Pinpoint the cell where the given text exists, returning its (X, Y) midpoint coordinate. 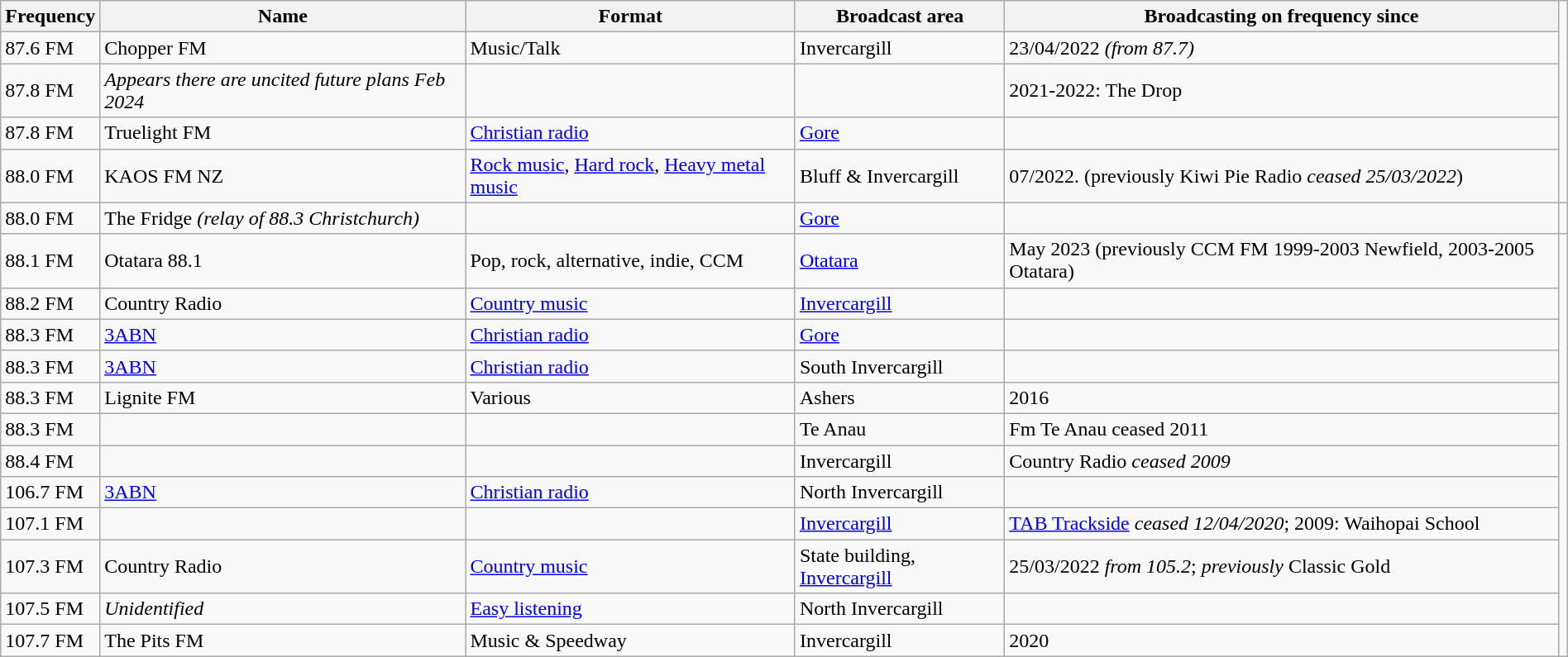
88.1 FM (50, 261)
May 2023 (previously CCM FM 1999-2003 Newfield, 2003-2005 Otatara) (1282, 261)
Appears there are uncited future plans Feb 2024 (283, 91)
Unidentified (283, 609)
107.3 FM (50, 567)
25/03/2022 from 105.2; previously Classic Gold (1282, 567)
2020 (1282, 640)
88.4 FM (50, 460)
2021-2022: The Drop (1282, 91)
107.7 FM (50, 640)
Fm Te Anau ceased 2011 (1282, 429)
Various (630, 398)
Broadcasting on frequency since (1282, 17)
87.6 FM (50, 48)
Chopper FM (283, 48)
88.2 FM (50, 303)
Frequency (50, 17)
KAOS FM NZ (283, 175)
07/2022. (previously Kiwi Pie Radio ceased 25/03/2022) (1282, 175)
Easy listening (630, 609)
Broadcast area (900, 17)
Otatara 88.1 (283, 261)
TAB Trackside ceased 12/04/2020; 2009: Waihopai School (1282, 524)
The Fridge (relay of 88.3 Christchurch) (283, 218)
2016 (1282, 398)
Lignite FM (283, 398)
Te Anau (900, 429)
Name (283, 17)
Otatara (900, 261)
107.1 FM (50, 524)
23/04/2022 (from 87.7) (1282, 48)
Music/Talk (630, 48)
107.5 FM (50, 609)
Pop, rock, alternative, indie, CCM (630, 261)
South Invercargill (900, 366)
Format (630, 17)
Rock music, Hard rock, Heavy metal music (630, 175)
State building, Invercargill (900, 567)
Bluff & Invercargill (900, 175)
The Pits FM (283, 640)
Truelight FM (283, 133)
Country Radio ceased 2009 (1282, 460)
Music & Speedway (630, 640)
106.7 FM (50, 493)
Ashers (900, 398)
